From the cell containing the given text, extract its center point as (X, Y) coordinate. 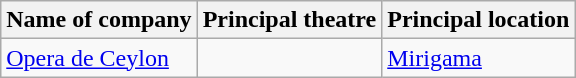
Principal theatre (290, 20)
Opera de Ceylon (99, 58)
Principal location (478, 20)
Mirigama (478, 58)
Name of company (99, 20)
